For the text-containing cell, return its midpoint in [x, y] coordinate format. 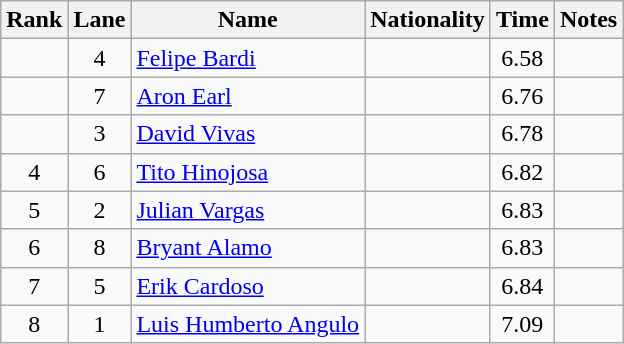
Name [248, 20]
Lane [100, 20]
6.78 [522, 134]
7.09 [522, 324]
Erik Cardoso [248, 286]
Time [522, 20]
6.76 [522, 96]
David Vivas [248, 134]
3 [100, 134]
6.84 [522, 286]
Tito Hinojosa [248, 172]
1 [100, 324]
6.58 [522, 58]
Julian Vargas [248, 210]
Nationality [428, 20]
Rank [34, 20]
Aron Earl [248, 96]
6.82 [522, 172]
2 [100, 210]
Felipe Bardi [248, 58]
Luis Humberto Angulo [248, 324]
Bryant Alamo [248, 248]
Notes [588, 20]
